Capture the cell that displays the provided text and extract its (X, Y) central coordinate. 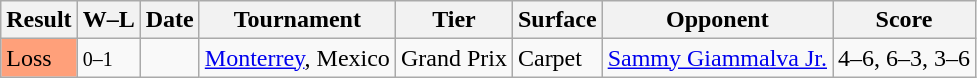
Tier (454, 20)
4–6, 6–3, 3–6 (904, 58)
Date (170, 20)
Tournament (297, 20)
Sammy Giammalva Jr. (717, 58)
Grand Prix (454, 58)
Opponent (717, 20)
Loss (39, 58)
Monterrey, Mexico (297, 58)
W–L (108, 20)
Score (904, 20)
Surface (557, 20)
0–1 (108, 58)
Carpet (557, 58)
Result (39, 20)
